Search for the cell housing the specified text and yield its (X, Y) center coordinate. 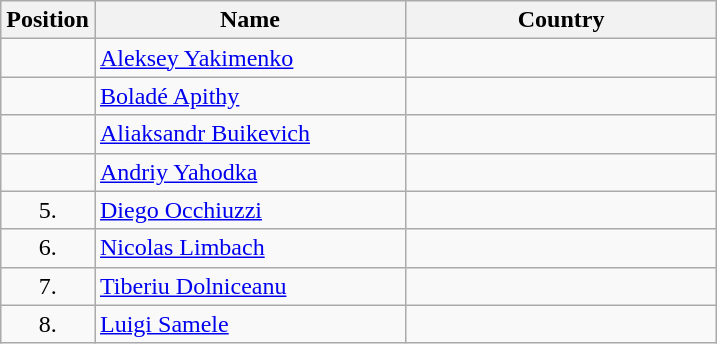
Tiberiu Dolniceanu (250, 286)
Name (250, 20)
8. (48, 324)
Nicolas Limbach (250, 248)
Country (562, 20)
Andriy Yahodka (250, 172)
6. (48, 248)
Boladé Apithy (250, 96)
Position (48, 20)
Luigi Samele (250, 324)
Aleksey Yakimenko (250, 58)
Aliaksandr Buikevich (250, 134)
Diego Occhiuzzi (250, 210)
7. (48, 286)
5. (48, 210)
